Output the [X, Y] coordinate of the center of the cell containing the given text.  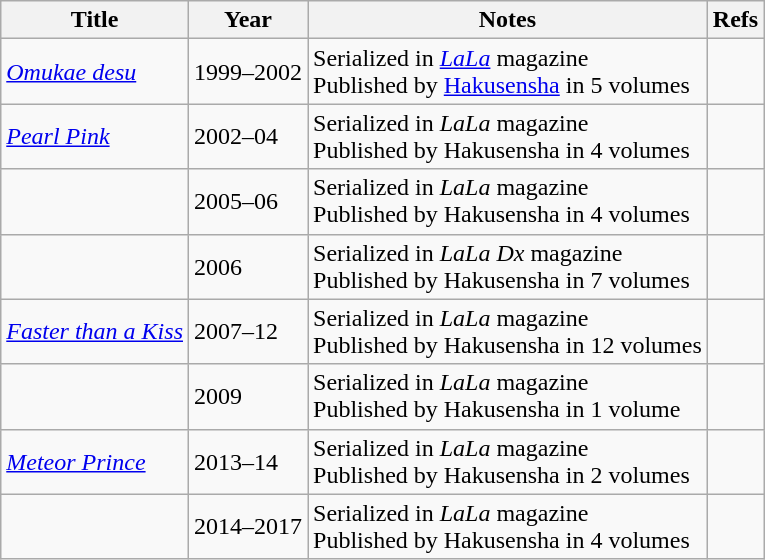
Serialized in LaLa magazinePublished by Hakusensha in 12 volumes [508, 332]
Notes [508, 20]
Serialized in LaLa magazinePublished by Hakusensha in 1 volume [508, 396]
Serialized in LaLa magazinePublished by Hakusensha in 5 volumes [508, 72]
2005–06 [248, 202]
2014–2017 [248, 526]
Pearl Pink [95, 136]
2002–04 [248, 136]
Title [95, 20]
Serialized in LaLa Dx magazinePublished by Hakusensha in 7 volumes [508, 266]
Refs [735, 20]
2009 [248, 396]
Faster than a Kiss [95, 332]
Meteor Prince [95, 462]
Omukae desu [95, 72]
2013–14 [248, 462]
1999–2002 [248, 72]
Year [248, 20]
Serialized in LaLa magazinePublished by Hakusensha in 2 volumes [508, 462]
2006 [248, 266]
2007–12 [248, 332]
